Detect which cell encompasses the target text, then output its (x, y) center coordinate. 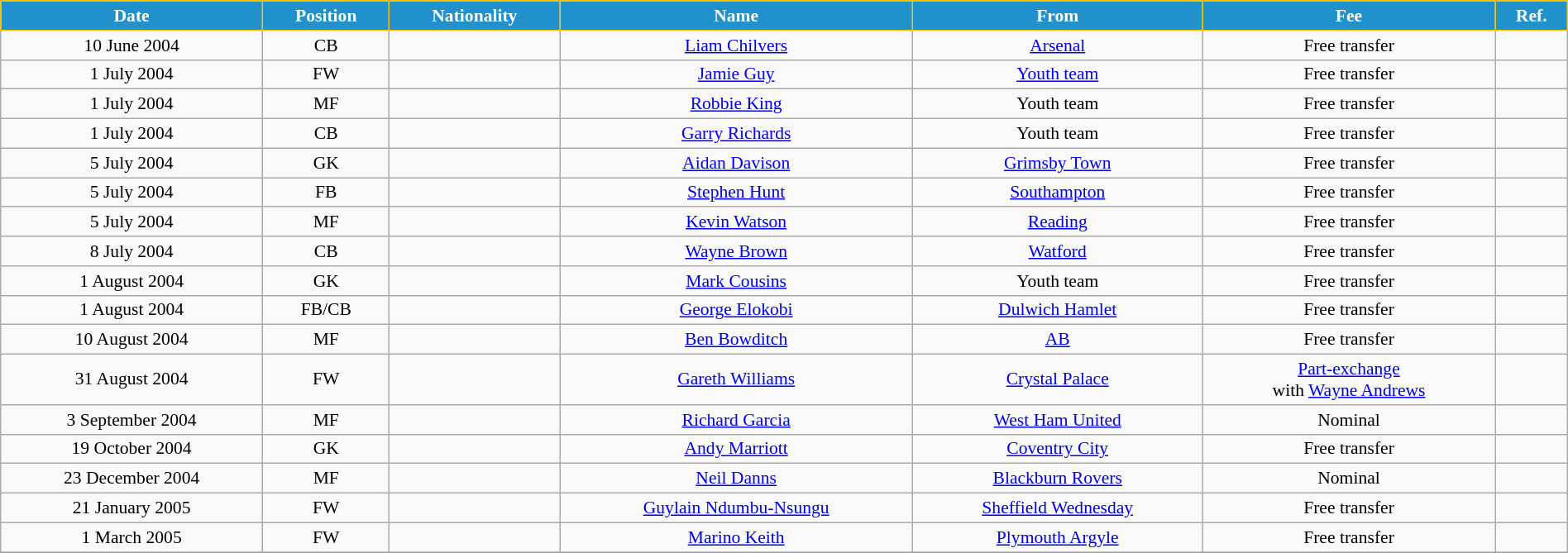
31 August 2004 (132, 380)
Wayne Brown (736, 251)
Jamie Guy (736, 74)
Plymouth Argyle (1058, 537)
West Ham United (1058, 420)
10 August 2004 (132, 340)
21 January 2005 (132, 508)
Robbie King (736, 104)
Watford (1058, 251)
Mark Cousins (736, 281)
10 June 2004 (132, 45)
Gareth Williams (736, 380)
Sheffield Wednesday (1058, 508)
FB (326, 193)
1 March 2005 (132, 537)
Grimsby Town (1058, 163)
Andy Marriott (736, 449)
Coventry City (1058, 449)
From (1058, 16)
Ben Bowditch (736, 340)
Nationality (475, 16)
Stephen Hunt (736, 193)
19 October 2004 (132, 449)
Aidan Davison (736, 163)
Neil Danns (736, 479)
Arsenal (1058, 45)
Name (736, 16)
Reading (1058, 222)
3 September 2004 (132, 420)
AB (1058, 340)
23 December 2004 (132, 479)
Part-exchangewith Wayne Andrews (1349, 380)
Date (132, 16)
Fee (1349, 16)
Garry Richards (736, 134)
Richard Garcia (736, 420)
George Elokobi (736, 310)
Blackburn Rovers (1058, 479)
8 July 2004 (132, 251)
FB/CB (326, 310)
Guylain Ndumbu-Nsungu (736, 508)
Southampton (1058, 193)
Ref. (1532, 16)
Kevin Watson (736, 222)
Marino Keith (736, 537)
Position (326, 16)
Liam Chilvers (736, 45)
Dulwich Hamlet (1058, 310)
Crystal Palace (1058, 380)
